From the cell containing the given text, extract its center point as (X, Y) coordinate. 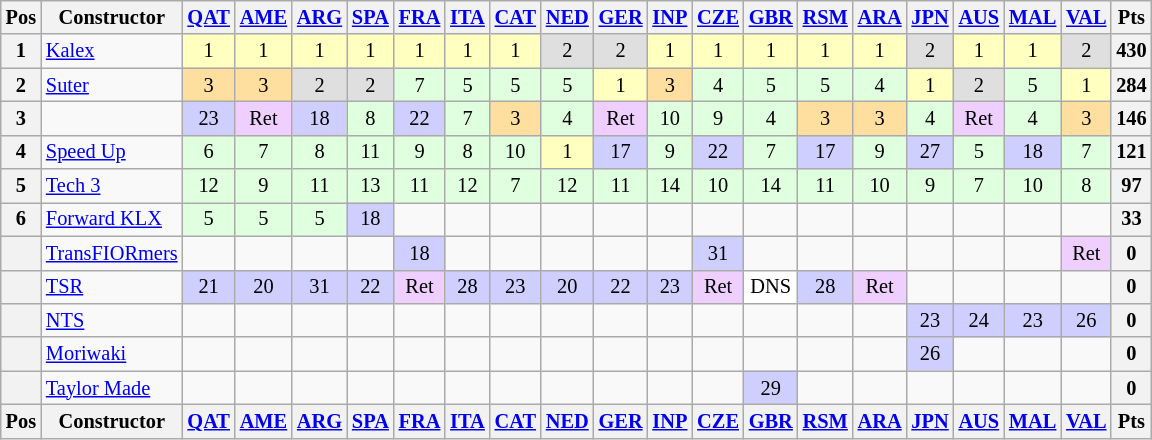
21 (208, 287)
Speed Up (112, 152)
DNS (771, 287)
29 (771, 388)
Tech 3 (112, 186)
TransFIORmers (112, 253)
13 (370, 186)
NTS (112, 320)
33 (1131, 219)
24 (979, 320)
146 (1131, 118)
TSR (112, 287)
Taylor Made (112, 388)
121 (1131, 152)
Forward KLX (112, 219)
430 (1131, 51)
Moriwaki (112, 354)
27 (930, 152)
284 (1131, 85)
Kalex (112, 51)
97 (1131, 186)
Suter (112, 85)
